Detect which cell encompasses the target text, then output its [x, y] center coordinate. 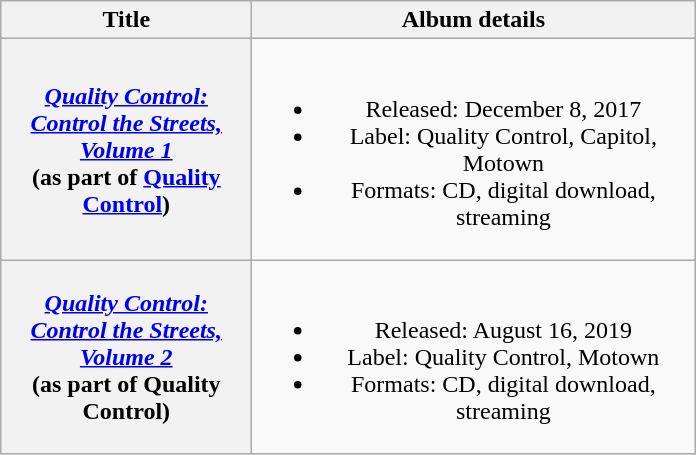
Released: December 8, 2017Label: Quality Control, Capitol, MotownFormats: CD, digital download, streaming [474, 150]
Released: August 16, 2019Label: Quality Control, MotownFormats: CD, digital download, streaming [474, 357]
Title [126, 20]
Quality Control: Control the Streets, Volume 2(as part of Quality Control) [126, 357]
Album details [474, 20]
Quality Control: Control the Streets, Volume 1(as part of Quality Control) [126, 150]
